From the cell containing the given text, extract its center point as [x, y] coordinate. 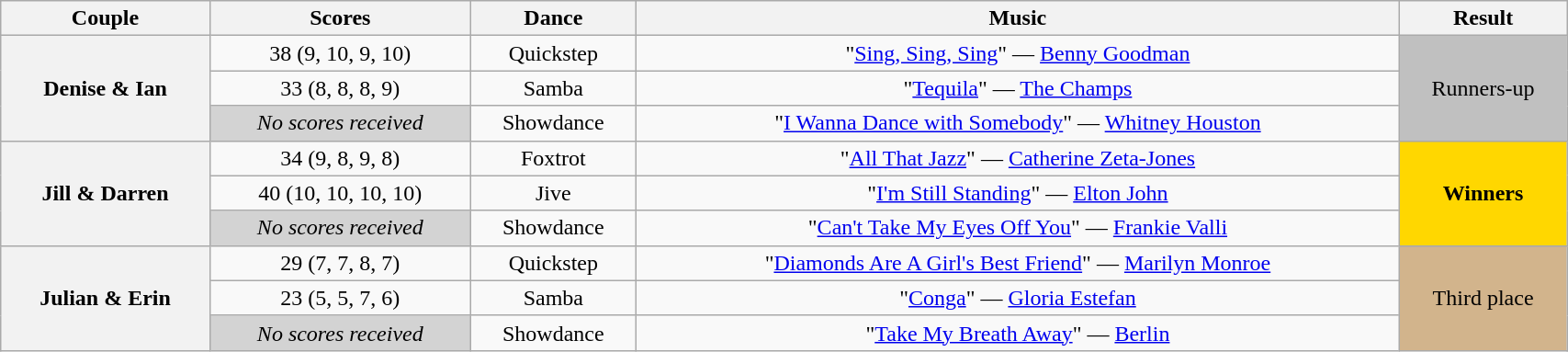
Couple [106, 18]
"Sing, Sing, Sing" — Benny Goodman [1018, 53]
"Can't Take My Eyes Off You" — Frankie Valli [1018, 228]
38 (9, 10, 9, 10) [340, 53]
40 (10, 10, 10, 10) [340, 193]
Foxtrot [553, 158]
Result [1483, 18]
"I'm Still Standing" — Elton John [1018, 193]
"Diamonds Are A Girl's Best Friend" — Marilyn Monroe [1018, 263]
Music [1018, 18]
Jive [553, 193]
Julian & Erin [106, 298]
Winners [1483, 193]
"Conga" — Gloria Estefan [1018, 298]
"All That Jazz" — Catherine Zeta-Jones [1018, 158]
Scores [340, 18]
Runners-up [1483, 88]
33 (8, 8, 8, 9) [340, 88]
Dance [553, 18]
"Take My Breath Away" — Berlin [1018, 333]
"Tequila" — The Champs [1018, 88]
23 (5, 5, 7, 6) [340, 298]
"I Wanna Dance with Somebody" — Whitney Houston [1018, 123]
Third place [1483, 298]
Denise & Ian [106, 88]
34 (9, 8, 9, 8) [340, 158]
29 (7, 7, 8, 7) [340, 263]
Jill & Darren [106, 193]
